Identify which cell holds the provided text, then report its (x, y) central coordinate. 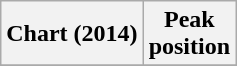
Chart (2014) (72, 34)
Peakposition (189, 34)
